Identify which cell holds the provided text, then report its [X, Y] central coordinate. 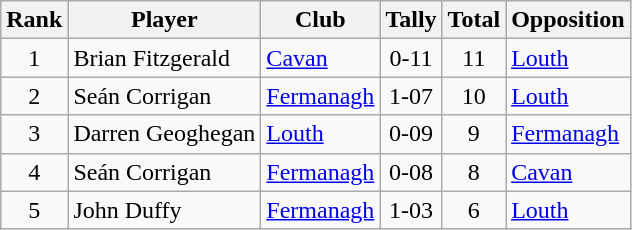
5 [34, 210]
4 [34, 172]
6 [474, 210]
Brian Fitzgerald [164, 58]
1-03 [411, 210]
0-08 [411, 172]
Tally [411, 20]
Total [474, 20]
9 [474, 134]
John Duffy [164, 210]
Player [164, 20]
8 [474, 172]
2 [34, 96]
10 [474, 96]
0-11 [411, 58]
Opposition [568, 20]
Rank [34, 20]
Darren Geoghegan [164, 134]
0-09 [411, 134]
1 [34, 58]
3 [34, 134]
Club [320, 20]
11 [474, 58]
1-07 [411, 96]
